Return the (x, y) coordinate for the center point of the cell that contains the specified text.  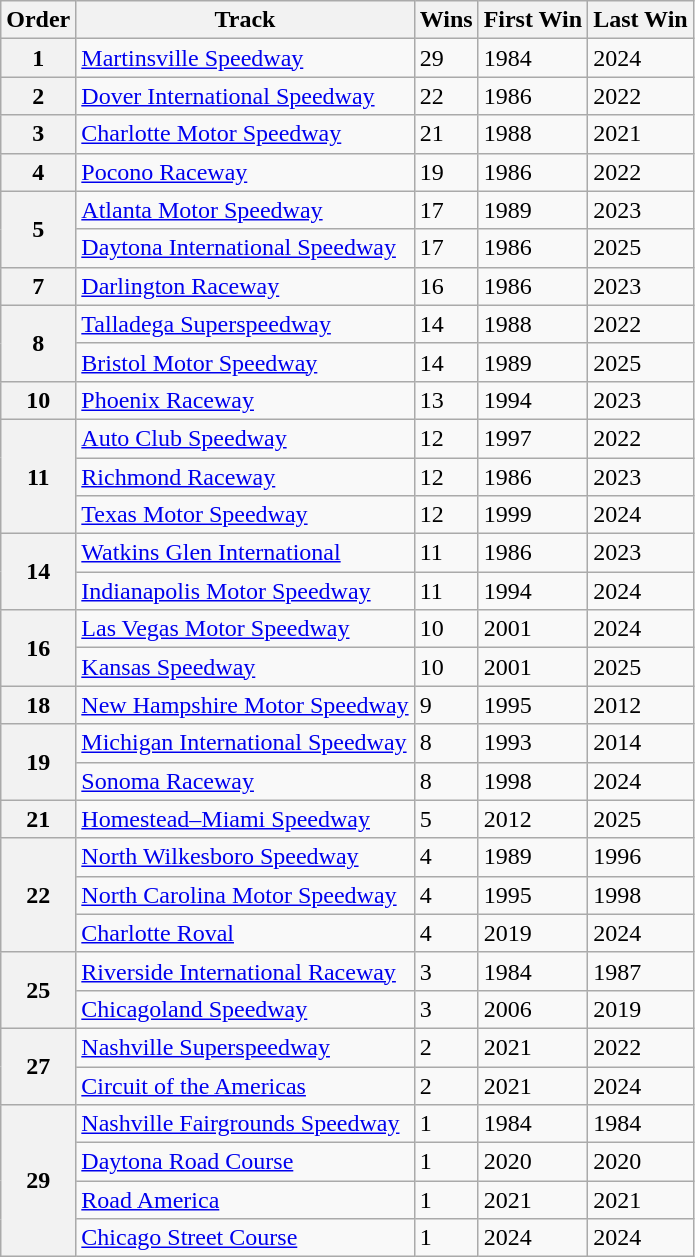
Texas Motor Speedway (245, 515)
27 (38, 1066)
Last Win (641, 20)
Atlanta Motor Speedway (245, 210)
Circuit of the Americas (245, 1085)
Michigan International Speedway (245, 743)
Daytona International Speedway (245, 248)
Auto Club Speedway (245, 438)
1993 (533, 743)
18 (38, 705)
Daytona Road Course (245, 1162)
7 (38, 286)
New Hampshire Motor Speedway (245, 705)
Riverside International Raceway (245, 971)
Pocono Raceway (245, 172)
Homestead–Miami Speedway (245, 819)
2006 (533, 1009)
25 (38, 990)
1997 (533, 438)
Nashville Fairgrounds Speedway (245, 1124)
Indianapolis Motor Speedway (245, 591)
Phoenix Raceway (245, 400)
Nashville Superspeedway (245, 1047)
Watkins Glen International (245, 553)
1999 (533, 515)
9 (446, 705)
North Wilkesboro Speedway (245, 857)
Dover International Speedway (245, 96)
Richmond Raceway (245, 477)
Bristol Motor Speedway (245, 362)
Order (38, 20)
Charlotte Motor Speedway (245, 134)
Charlotte Roval (245, 933)
2014 (641, 743)
13 (446, 400)
Darlington Raceway (245, 286)
Sonoma Raceway (245, 781)
Wins (446, 20)
First Win (533, 20)
Road America (245, 1200)
Kansas Speedway (245, 667)
1996 (641, 857)
1987 (641, 971)
Chicago Street Course (245, 1238)
Talladega Superspeedway (245, 324)
Chicagoland Speedway (245, 1009)
North Carolina Motor Speedway (245, 895)
Las Vegas Motor Speedway (245, 629)
Martinsville Speedway (245, 58)
Track (245, 20)
